Extract the [X, Y] coordinate from the center of the cell holding the provided text.  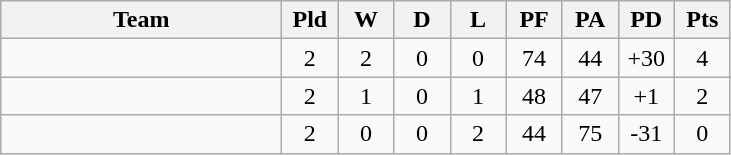
4 [702, 58]
48 [534, 96]
+1 [646, 96]
-31 [646, 134]
Pts [702, 20]
W [366, 20]
L [478, 20]
PA [590, 20]
75 [590, 134]
D [422, 20]
PD [646, 20]
Team [142, 20]
PF [534, 20]
47 [590, 96]
Pld [310, 20]
+30 [646, 58]
74 [534, 58]
